Detect which cell encompasses the target text, then output its (x, y) center coordinate. 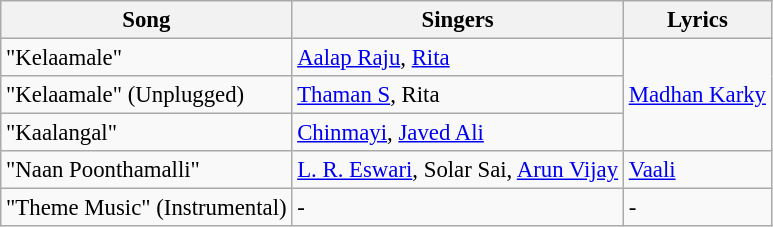
Madhan Karky (697, 96)
Song (146, 20)
Aalap Raju, Rita (458, 58)
Singers (458, 20)
"Kelaamale" (146, 58)
Chinmayi, Javed Ali (458, 133)
"Kaalangal" (146, 133)
"Kelaamale" (Unplugged) (146, 95)
Vaali (697, 170)
Lyrics (697, 20)
"Theme Music" (Instrumental) (146, 208)
L. R. Eswari, Solar Sai, Arun Vijay (458, 170)
Thaman S, Rita (458, 95)
"Naan Poonthamalli" (146, 170)
